For the text-containing cell, return its midpoint in (x, y) coordinate format. 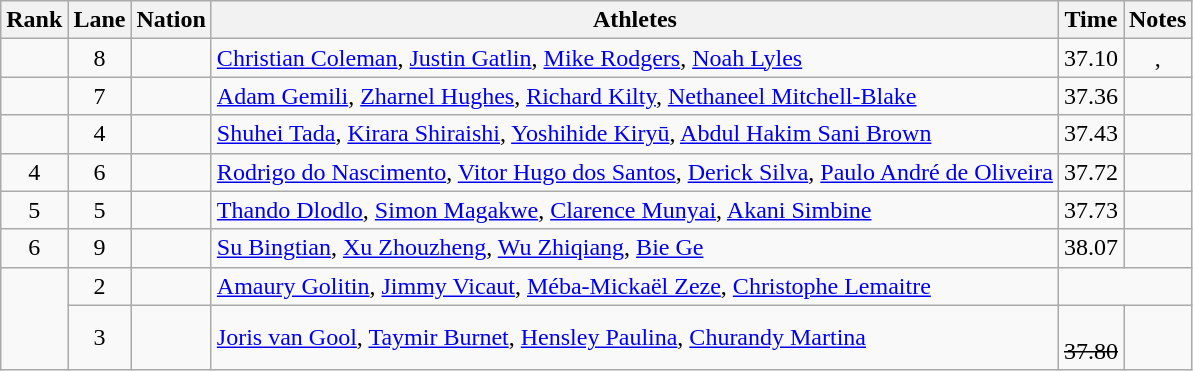
2 (100, 286)
38.07 (1090, 248)
Rank (34, 20)
, (1158, 58)
Athletes (634, 20)
Amaury Golitin, Jimmy Vicaut, Méba-Mickaël Zeze, Christophe Lemaitre (634, 286)
Rodrigo do Nascimento, Vitor Hugo dos Santos, Derick Silva, Paulo André de Oliveira (634, 172)
37.10 (1090, 58)
Nation (171, 20)
9 (100, 248)
37.43 (1090, 134)
Notes (1158, 20)
Adam Gemili, Zharnel Hughes, Richard Kilty, Nethaneel Mitchell-Blake (634, 96)
37.36 (1090, 96)
7 (100, 96)
Lane (100, 20)
Shuhei Tada, Kirara Shiraishi, Yoshihide Kiryū, Abdul Hakim Sani Brown (634, 134)
Joris van Gool, Taymir Burnet, Hensley Paulina, Churandy Martina (634, 338)
37.80 (1090, 338)
Christian Coleman, Justin Gatlin, Mike Rodgers, Noah Lyles (634, 58)
37.72 (1090, 172)
37.73 (1090, 210)
8 (100, 58)
3 (100, 338)
Thando Dlodlo, Simon Magakwe, Clarence Munyai, Akani Simbine (634, 210)
Su Bingtian, Xu Zhouzheng, Wu Zhiqiang, Bie Ge (634, 248)
Time (1090, 20)
